Capture the cell that displays the provided text and extract its [x, y] central coordinate. 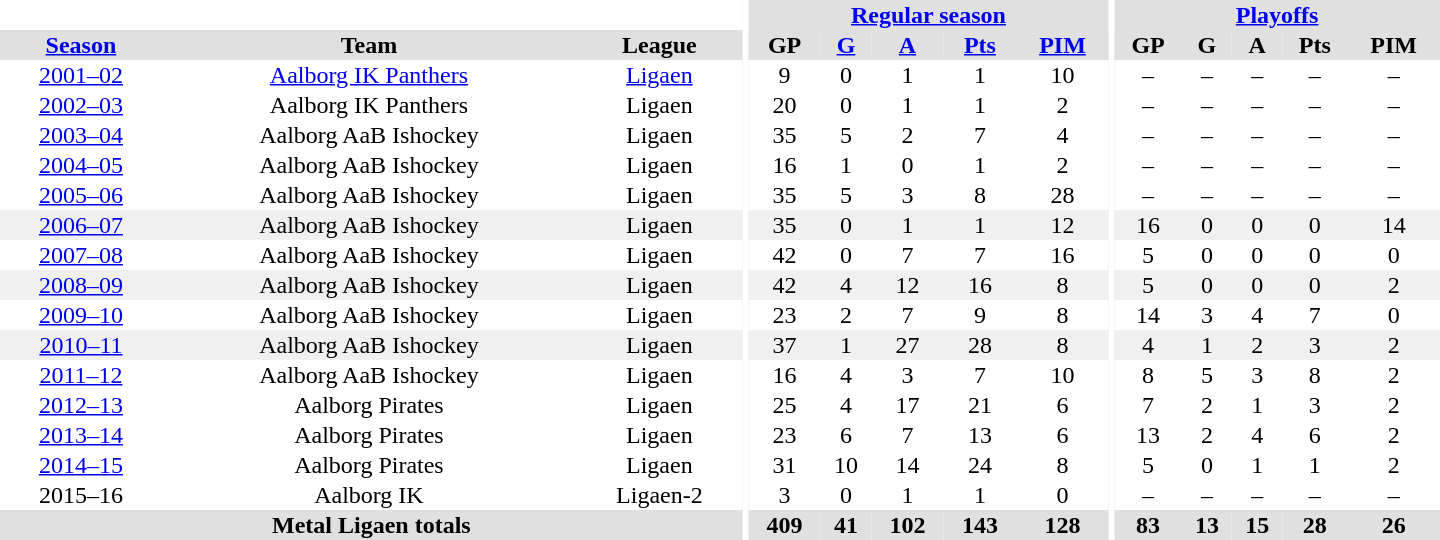
2008–09 [81, 285]
Aalborg IK [369, 495]
41 [846, 525]
2013–14 [81, 435]
15 [1257, 525]
2002–03 [81, 105]
21 [980, 405]
Ligaen-2 [660, 495]
2014–15 [81, 465]
409 [784, 525]
2007–08 [81, 255]
Team [369, 45]
Regular season [928, 15]
27 [908, 345]
102 [908, 525]
2012–13 [81, 405]
20 [784, 105]
2011–12 [81, 375]
2001–02 [81, 75]
2005–06 [81, 195]
Season [81, 45]
17 [908, 405]
24 [980, 465]
83 [1148, 525]
37 [784, 345]
League [660, 45]
143 [980, 525]
25 [784, 405]
2010–11 [81, 345]
2006–07 [81, 225]
2015–16 [81, 495]
31 [784, 465]
Playoffs [1277, 15]
26 [1394, 525]
2009–10 [81, 315]
128 [1062, 525]
2004–05 [81, 165]
2003–04 [81, 135]
Metal Ligaen totals [372, 525]
